Output the (x, y) coordinate of the center of the cell containing the given text.  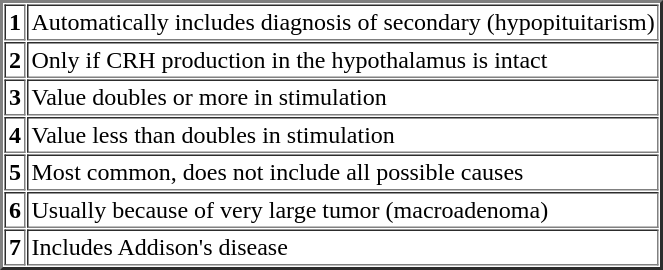
6 (14, 210)
3 (14, 98)
Most common, does not include all possible causes (343, 172)
Automatically includes diagnosis of secondary (hypopituitarism) (343, 22)
Value less than doubles in stimulation (343, 135)
1 (14, 22)
Only if CRH production in the hypothalamus is intact (343, 60)
2 (14, 60)
Value doubles or more in stimulation (343, 98)
7 (14, 248)
5 (14, 172)
Usually because of very large tumor (macroadenoma) (343, 210)
4 (14, 135)
Includes Addison's disease (343, 248)
